Pinpoint the cell where the given text exists, returning its [x, y] midpoint coordinate. 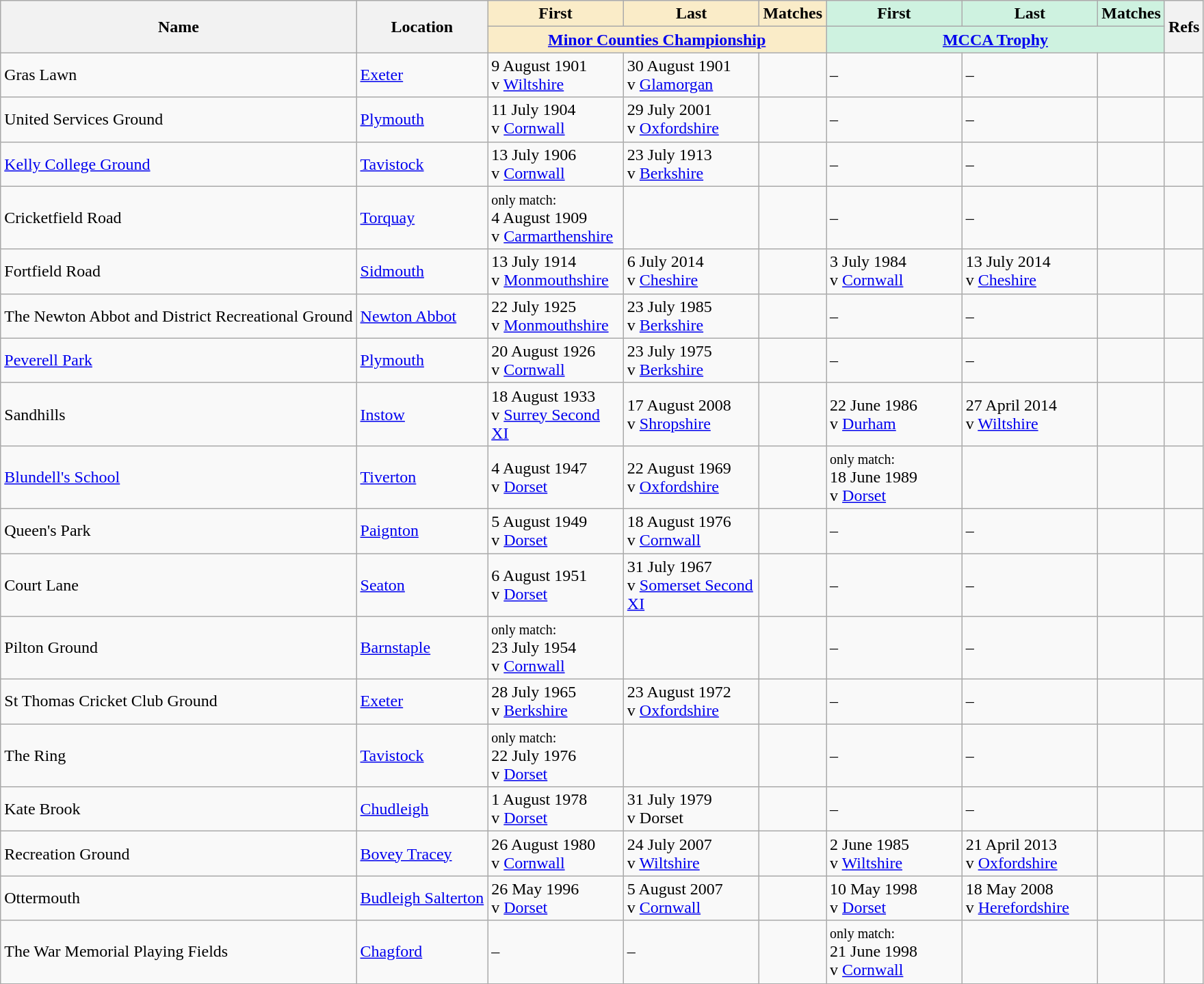
1 August 1978v Dorset [555, 809]
United Services Ground [179, 119]
31 July 1979v Dorset [691, 809]
only match:21 June 1998v Cornwall [895, 952]
The War Memorial Playing Fields [179, 952]
13 July 1906v Cornwall [555, 164]
18 August 1933v Surrey Second XI [555, 414]
23 July 1985v Berkshire [691, 316]
Cricketfield Road [179, 218]
only match:23 July 1954v Cornwall [555, 648]
6 August 1951v Dorset [555, 584]
Bovey Tracey [422, 854]
Location [422, 27]
MCCA Trophy [996, 40]
18 August 1976v Cornwall [691, 531]
22 June 1986v Durham [895, 414]
22 July 1925v Monmouthshire [555, 316]
Newton Abbot [422, 316]
Queen's Park [179, 531]
28 July 1965v Berkshire [555, 702]
Tiverton [422, 477]
Name [179, 27]
Instow [422, 414]
Sidmouth [422, 271]
4 August 1947v Dorset [555, 477]
5 August 1949v Dorset [555, 531]
Recreation Ground [179, 854]
5 August 2007v Cornwall [691, 898]
27 April 2014v Wiltshire [1030, 414]
29 July 2001v Oxfordshire [691, 119]
Kate Brook [179, 809]
St Thomas Cricket Club Ground [179, 702]
26 May 1996v Dorset [555, 898]
Fortfield Road [179, 271]
only match:22 July 1976v Dorset [555, 755]
23 July 1975v Berkshire [691, 360]
6 July 2014v Cheshire [691, 271]
Gras Lawn [179, 75]
Chagford [422, 952]
20 August 1926v Cornwall [555, 360]
11 July 1904v Cornwall [555, 119]
2 June 1985v Wiltshire [895, 854]
Minor Counties Championship [657, 40]
Court Lane [179, 584]
3 July 1984v Cornwall [895, 271]
23 August 1972v Oxfordshire [691, 702]
Barnstaple [422, 648]
18 May 2008v Herefordshire [1030, 898]
Ottermouth [179, 898]
only match:4 August 1909v Carmarthenshire [555, 218]
only match:18 June 1989v Dorset [895, 477]
9 August 1901v Wiltshire [555, 75]
Refs [1183, 27]
22 August 1969v Oxfordshire [691, 477]
17 August 2008v Shropshire [691, 414]
Paignton [422, 531]
Torquay [422, 218]
10 May 1998v Dorset [895, 898]
26 August 1980v Cornwall [555, 854]
The Newton Abbot and District Recreational Ground [179, 316]
13 July 2014v Cheshire [1030, 271]
The Ring [179, 755]
13 July 1914v Monmouthshire [555, 271]
24 July 2007v Wiltshire [691, 854]
23 July 1913v Berkshire [691, 164]
31 July 1967v Somerset Second XI [691, 584]
Budleigh Salterton [422, 898]
21 April 2013v Oxfordshire [1030, 854]
Peverell Park [179, 360]
Sandhills [179, 414]
Kelly College Ground [179, 164]
Pilton Ground [179, 648]
Chudleigh [422, 809]
Seaton [422, 584]
Blundell's School [179, 477]
30 August 1901v Glamorgan [691, 75]
